Identify which cell holds the provided text, then report its [x, y] central coordinate. 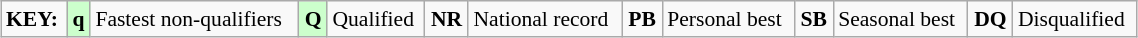
National record [545, 19]
Qualified [376, 19]
SB [814, 19]
Disqualified [1075, 19]
DQ [990, 19]
PB [642, 19]
KEY: [34, 19]
NR [447, 19]
q [78, 19]
Seasonal best [900, 19]
Personal best [728, 19]
Q [314, 19]
Fastest non-qualifiers [194, 19]
